For the text-containing cell, return its midpoint in (x, y) coordinate format. 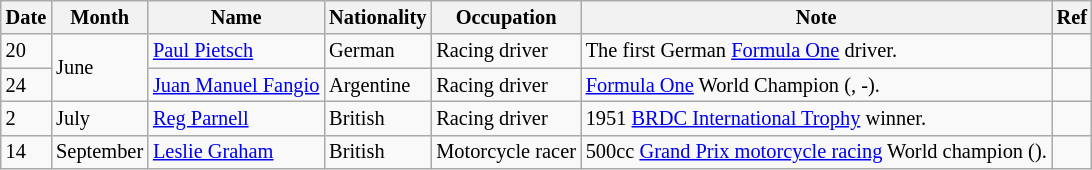
Paul Pietsch (236, 51)
1951 BRDC International Trophy winner. (816, 118)
Nationality (378, 17)
Argentine (378, 85)
June (100, 68)
Ref (1072, 17)
14 (26, 152)
Month (100, 17)
500cc Grand Prix motorcycle racing World champion (). (816, 152)
Leslie Graham (236, 152)
German (378, 51)
Formula One World Champion (, -). (816, 85)
Juan Manuel Fangio (236, 85)
Date (26, 17)
September (100, 152)
24 (26, 85)
Occupation (506, 17)
Reg Parnell (236, 118)
Note (816, 17)
20 (26, 51)
July (100, 118)
The first German Formula One driver. (816, 51)
2 (26, 118)
Motorcycle racer (506, 152)
Name (236, 17)
